Identify which cell holds the provided text, then report its [X, Y] central coordinate. 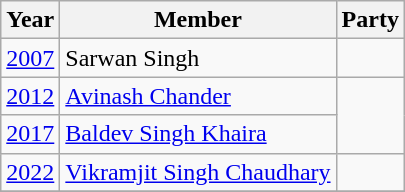
2012 [30, 96]
Avinash Chander [198, 96]
2022 [30, 172]
Sarwan Singh [198, 58]
Vikramjit Singh Chaudhary [198, 172]
2007 [30, 58]
Baldev Singh Khaira [198, 134]
Year [30, 20]
Party [370, 20]
Member [198, 20]
2017 [30, 134]
